Search for the cell housing the specified text and yield its [X, Y] center coordinate. 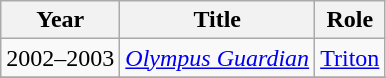
Year [60, 20]
Triton [350, 58]
Olympus Guardian [218, 58]
Role [350, 20]
Title [218, 20]
2002–2003 [60, 58]
